Extract the (x, y) coordinate from the center of the cell holding the provided text.  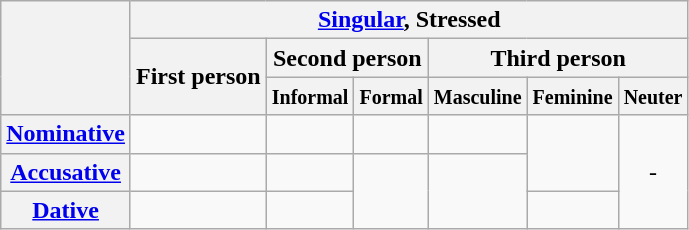
Dative (66, 210)
Informal (310, 96)
First person (198, 77)
Singular, Stressed (409, 20)
Feminine (572, 96)
Third person (558, 58)
Formal (391, 96)
- (653, 172)
Nominative (66, 134)
Accusative (66, 172)
Masculine (478, 96)
Neuter (653, 96)
Second person (347, 58)
